Find where the given text appears and provide that cell's center as [X, Y] coordinate. 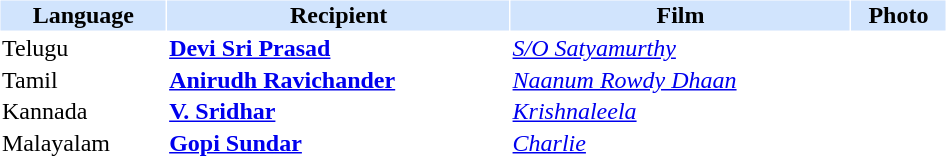
Recipient [339, 15]
Kannada [83, 111]
Telugu [83, 49]
Krishnaleela [680, 111]
S/O Satyamurthy [680, 49]
Anirudh Ravichander [339, 80]
Language [83, 15]
Photo [898, 15]
Devi Sri Prasad [339, 49]
Tamil [83, 80]
V. Sridhar [339, 111]
Film [680, 15]
Naanum Rowdy Dhaan [680, 80]
